Locate the cell with the specified text and output its [x, y] center coordinate. 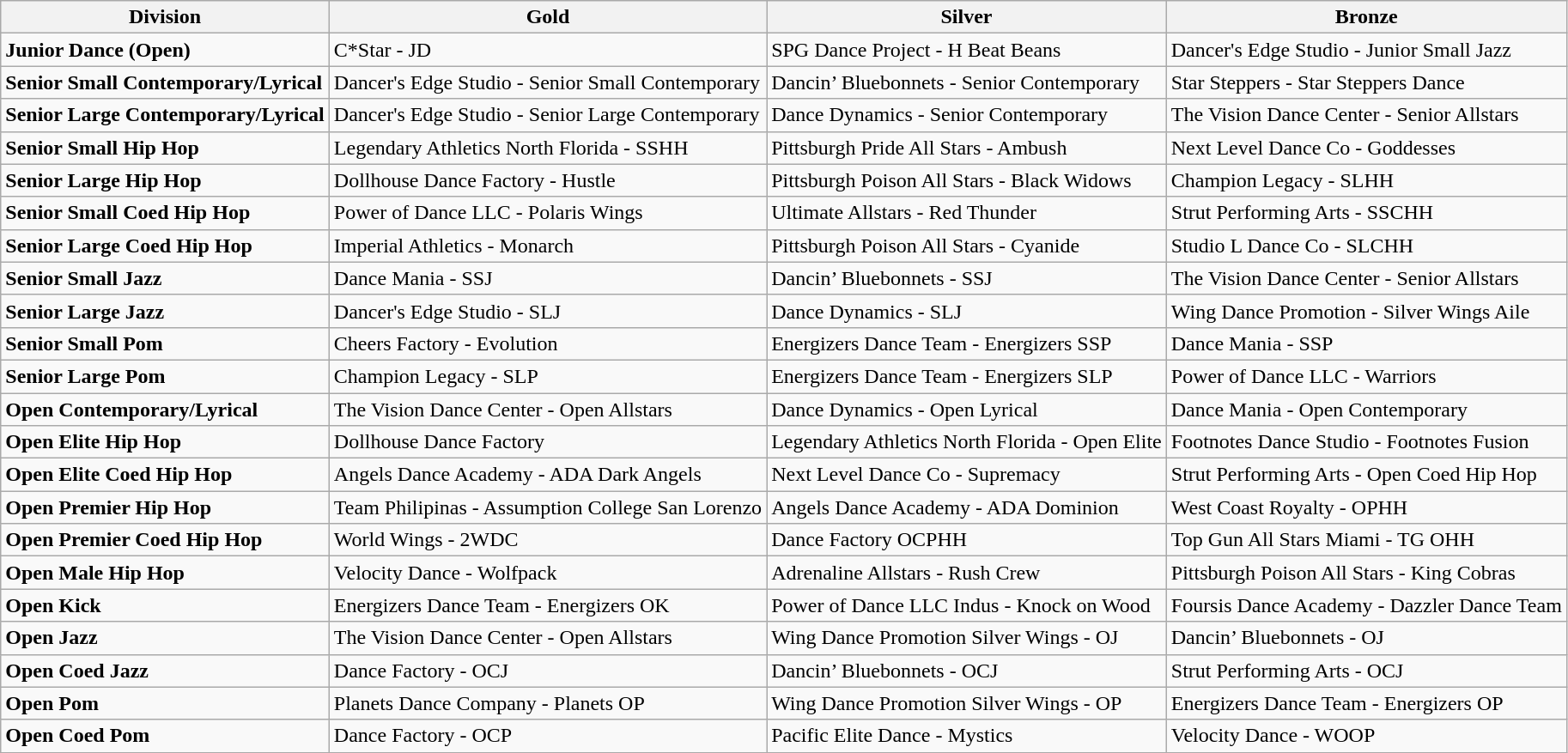
Gold [548, 17]
Open Pom [165, 703]
Dance Mania - Open Contemporary [1366, 410]
Dancin’ Bluebonnets - OCJ [967, 671]
Senior Large Jazz [165, 311]
Top Gun All Stars Miami - TG OHH [1366, 540]
Ultimate Allstars - Red Thunder [967, 213]
Open Premier Coed Hip Hop [165, 540]
Senior Small Hip Hop [165, 148]
Dance Dynamics - SLJ [967, 311]
Dance Factory OCPHH [967, 540]
Legendary Athletics North Florida - SSHH [548, 148]
Wing Dance Promotion Silver Wings - OP [967, 703]
Power of Dance LLC Indus - Knock on Wood [967, 605]
Senior Small Pom [165, 343]
Dance Factory - OCP [548, 736]
Adrenaline Allstars - Rush Crew [967, 573]
Champion Legacy - SLP [548, 376]
Dance Dynamics - Senior Contemporary [967, 115]
Dancin’ Bluebonnets - SSJ [967, 278]
Dancin’ Bluebonnets - OJ [1366, 638]
Open Premier Hip Hop [165, 507]
Open Coed Jazz [165, 671]
Imperial Athletics - Monarch [548, 246]
Senior Large Hip Hop [165, 180]
Footnotes Dance Studio - Footnotes Fusion [1366, 442]
Senior Small Contemporary/Lyrical [165, 82]
Dance Dynamics - Open Lyrical [967, 410]
Strut Performing Arts - SSCHH [1366, 213]
Legendary Athletics North Florida - Open Elite [967, 442]
Dancer's Edge Studio - Senior Large Contemporary [548, 115]
Champion Legacy - SLHH [1366, 180]
Open Contemporary/Lyrical [165, 410]
C*Star - JD [548, 50]
Angels Dance Academy - ADA Dominion [967, 507]
Dancer's Edge Studio - Senior Small Contemporary [548, 82]
Cheers Factory - Evolution [548, 343]
Power of Dance LLC - Warriors [1366, 376]
West Coast Royalty - OPHH [1366, 507]
Silver [967, 17]
Velocity Dance - Wolfpack [548, 573]
Pittsburgh Poison All Stars - King Cobras [1366, 573]
Pittsburgh Poison All Stars - Black Widows [967, 180]
Senior Small Jazz [165, 278]
Pacific Elite Dance - Mystics [967, 736]
Strut Performing Arts - OCJ [1366, 671]
Open Elite Hip Hop [165, 442]
Division [165, 17]
Studio L Dance Co - SLCHH [1366, 246]
Open Kick [165, 605]
Dancin’ Bluebonnets - Senior Contemporary [967, 82]
Dollhouse Dance Factory [548, 442]
Wing Dance Promotion Silver Wings - OJ [967, 638]
Dance Factory - OCJ [548, 671]
Planets Dance Company - Planets OP [548, 703]
Dance Mania - SSJ [548, 278]
Pittsburgh Pride All Stars - Ambush [967, 148]
Energizers Dance Team - Energizers OP [1366, 703]
Angels Dance Academy - ADA Dark Angels [548, 475]
Open Male Hip Hop [165, 573]
Next Level Dance Co - Goddesses [1366, 148]
Senior Large Contemporary/Lyrical [165, 115]
Senior Small Coed Hip Hop [165, 213]
Strut Performing Arts - Open Coed Hip Hop [1366, 475]
World Wings - 2WDC [548, 540]
Dollhouse Dance Factory - Hustle [548, 180]
Dancer's Edge Studio - Junior Small Jazz [1366, 50]
Velocity Dance - WOOP [1366, 736]
Open Elite Coed Hip Hop [165, 475]
Junior Dance (Open) [165, 50]
Energizers Dance Team - Energizers SLP [967, 376]
Team Philipinas - Assumption College San Lorenzo [548, 507]
Dance Mania - SSP [1366, 343]
Pittsburgh Poison All Stars - Cyanide [967, 246]
Star Steppers - Star Steppers Dance [1366, 82]
Dancer's Edge Studio - SLJ [548, 311]
Open Coed Pom [165, 736]
Energizers Dance Team - Energizers OK [548, 605]
Senior Large Pom [165, 376]
Wing Dance Promotion - Silver Wings Aile [1366, 311]
Senior Large Coed Hip Hop [165, 246]
Energizers Dance Team - Energizers SSP [967, 343]
SPG Dance Project - H Beat Beans [967, 50]
Power of Dance LLC - Polaris Wings [548, 213]
Foursis Dance Academy - Dazzler Dance Team [1366, 605]
Next Level Dance Co - Supremacy [967, 475]
Bronze [1366, 17]
Open Jazz [165, 638]
